Capture the cell that displays the provided text and extract its [X, Y] central coordinate. 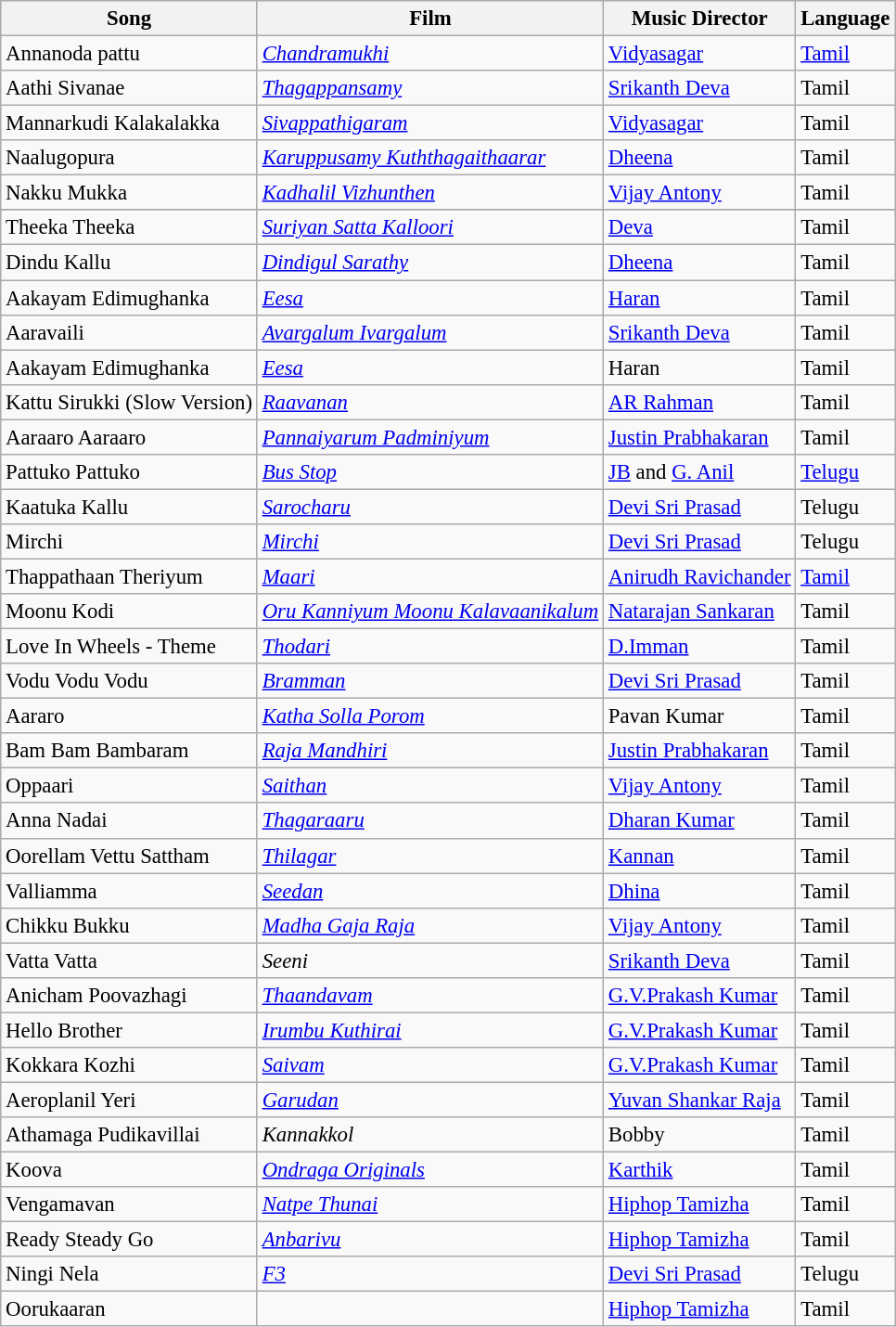
Ready Steady Go [130, 1240]
Vatta Vatta [130, 960]
Seedan [430, 891]
Ningi Nela [130, 1274]
Sivappathigaram [430, 123]
Kokkara Kozhi [130, 1065]
Anirudh Ravichander [699, 576]
Oru Kanniyum Moonu Kalavaanikalum [430, 612]
Seeni [430, 960]
Oppaari [130, 786]
Karuppusamy Kuththagaithaarar [430, 158]
Natarajan Sankaran [699, 612]
Garudan [430, 1100]
Anna Nadai [130, 821]
Dindu Kallu [130, 263]
Maari [430, 576]
Nakku Mukka [130, 193]
Deva [699, 227]
Moonu Kodi [130, 612]
Pannaiyarum Padminiyum [430, 437]
Dhina [699, 891]
Aathi Sivanae [130, 88]
Bus Stop [430, 472]
Love In Wheels - Theme [130, 647]
Naalugopura [130, 158]
Valliamma [130, 891]
Kattu Sirukki (Slow Version) [130, 402]
Raja Mandhiri [430, 751]
JB and G. Anil [699, 472]
Kannan [699, 856]
Thagappansamy [430, 88]
Chandramukhi [430, 54]
Anbarivu [430, 1240]
Chikku Bukku [130, 925]
AR Rahman [699, 402]
F3 [430, 1274]
Dindigul Sarathy [430, 263]
Karthik [699, 1170]
Dharan Kumar [699, 821]
Saivam [430, 1065]
Kadhalil Vizhunthen [430, 193]
Suriyan Satta Kalloori [430, 227]
Avargalum Ivargalum [430, 332]
Thagaraaru [430, 821]
Raavanan [430, 402]
Pavan Kumar [699, 716]
Language [846, 19]
Film [430, 19]
Natpe Thunai [430, 1205]
Song [130, 19]
Katha Solla Porom [430, 716]
Thappathaan Theriyum [130, 576]
Irumbu Kuthirai [430, 1030]
Oorukaaran [130, 1309]
Mannarkudi Kalakalakka [130, 123]
Bramman [430, 681]
Kaatuka Kallu [130, 507]
Thodari [430, 647]
Bam Bam Bambaram [130, 751]
Vengamavan [130, 1205]
Aeroplanil Yeri [130, 1100]
Koova [130, 1170]
Vodu Vodu Vodu [130, 681]
Ondraga Originals [430, 1170]
Kannakkol [430, 1135]
Sarocharu [430, 507]
Pattuko Pattuko [130, 472]
Aaravaili [130, 332]
Hello Brother [130, 1030]
D.Imman [699, 647]
Anicham Poovazhagi [130, 996]
Aararo [130, 716]
Oorellam Vettu Sattham [130, 856]
Annanoda pattu [130, 54]
Saithan [430, 786]
Madha Gaja Raja [430, 925]
Thaandavam [430, 996]
Yuvan Shankar Raja [699, 1100]
Theeka Theeka [130, 227]
Thilagar [430, 856]
Bobby [699, 1135]
Music Director [699, 19]
Athamaga Pudikavillai [130, 1135]
Aaraaro Aaraaro [130, 437]
